Locate the cell with the specified text and output its (x, y) center coordinate. 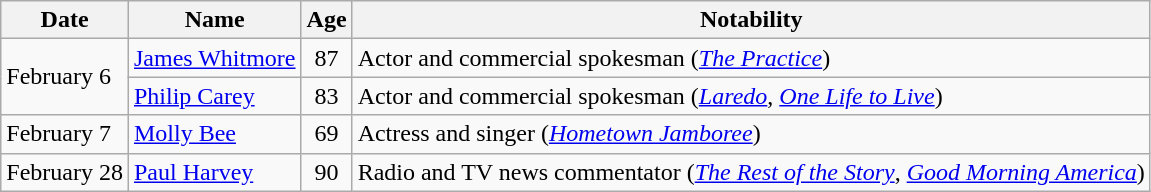
69 (326, 134)
February 7 (65, 134)
February 6 (65, 77)
Notability (751, 20)
Date (65, 20)
Age (326, 20)
Molly Bee (214, 134)
Name (214, 20)
Philip Carey (214, 96)
Actress and singer (Hometown Jamboree) (751, 134)
Paul Harvey (214, 172)
Actor and commercial spokesman (Laredo, One Life to Live) (751, 96)
87 (326, 58)
February 28 (65, 172)
Radio and TV news commentator (The Rest of the Story, Good Morning America) (751, 172)
Actor and commercial spokesman (The Practice) (751, 58)
83 (326, 96)
90 (326, 172)
James Whitmore (214, 58)
